Determine the [X, Y] coordinate at the center of the cell enclosing the given text.  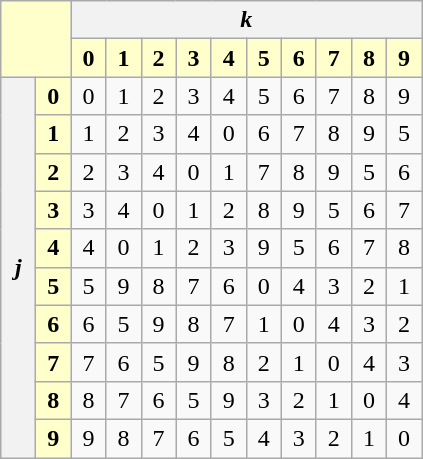
j [18, 268]
k [246, 20]
